Identify which cell holds the provided text, then report its (X, Y) central coordinate. 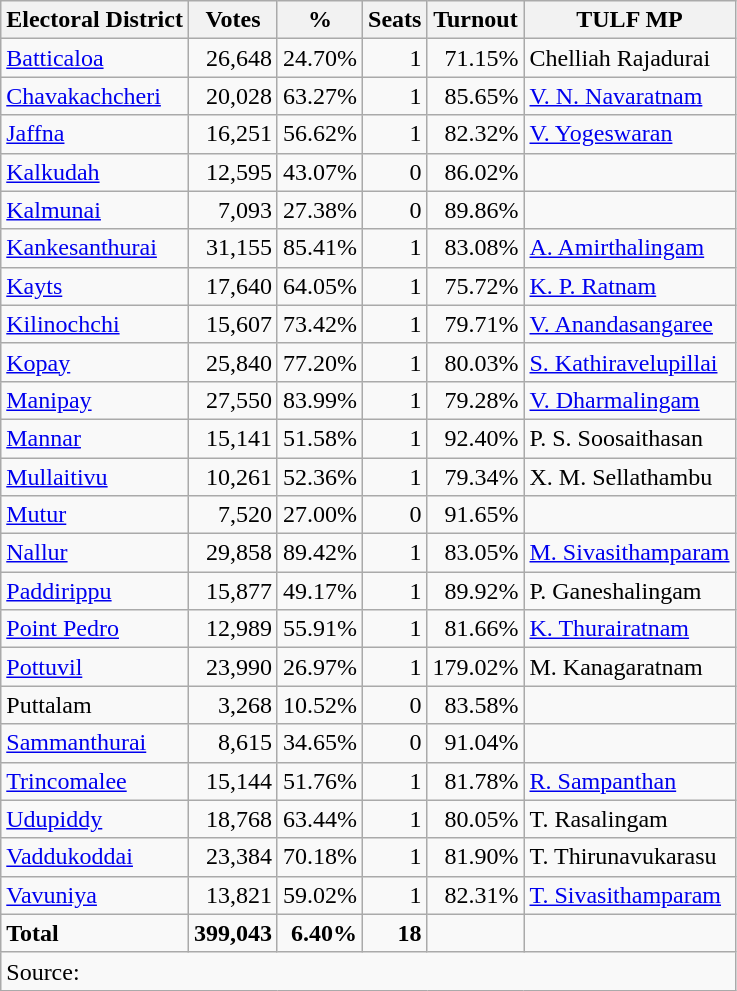
R. Sampanthan (630, 781)
10.52% (320, 705)
Mannar (95, 438)
P. S. Soosaithasan (630, 438)
S. Kathiravelupillai (630, 362)
85.41% (320, 248)
Pottuvil (95, 667)
79.71% (476, 324)
V. Anandasangaree (630, 324)
83.99% (320, 400)
80.05% (476, 819)
51.76% (320, 781)
Nallur (95, 553)
Vavuniya (95, 895)
Kayts (95, 286)
20,028 (232, 96)
81.78% (476, 781)
17,640 (232, 286)
26.97% (320, 667)
15,141 (232, 438)
P. Ganeshalingam (630, 591)
399,043 (232, 933)
82.31% (476, 895)
Sammanthurai (95, 743)
A. Amirthalingam (630, 248)
29,858 (232, 553)
Kalmunai (95, 210)
77.20% (320, 362)
15,144 (232, 781)
23,990 (232, 667)
Chelliah Rajadurai (630, 58)
K. Thurairatnam (630, 629)
91.65% (476, 515)
8,615 (232, 743)
K. P. Ratnam (630, 286)
15,877 (232, 591)
Turnout (476, 20)
56.62% (320, 134)
V. N. Navaratnam (630, 96)
64.05% (320, 286)
Kalkudah (95, 172)
31,155 (232, 248)
51.58% (320, 438)
10,261 (232, 477)
M. Sivasithamparam (630, 553)
Kopay (95, 362)
52.36% (320, 477)
27.38% (320, 210)
6.40% (320, 933)
79.34% (476, 477)
91.04% (476, 743)
85.65% (476, 96)
T. Sivasithamparam (630, 895)
89.86% (476, 210)
63.27% (320, 96)
25,840 (232, 362)
T. Thirunavukarasu (630, 857)
63.44% (320, 819)
3,268 (232, 705)
16,251 (232, 134)
27.00% (320, 515)
Mutur (95, 515)
18,768 (232, 819)
% (320, 20)
81.90% (476, 857)
Udupiddy (95, 819)
Paddirippu (95, 591)
86.02% (476, 172)
71.15% (476, 58)
83.05% (476, 553)
Seats (395, 20)
18 (395, 933)
70.18% (320, 857)
Puttalam (95, 705)
Total (95, 933)
34.65% (320, 743)
V. Dharmalingam (630, 400)
X. M. Sellathambu (630, 477)
23,384 (232, 857)
49.17% (320, 591)
12,989 (232, 629)
Manipay (95, 400)
Electoral District (95, 20)
Mullaitivu (95, 477)
79.28% (476, 400)
75.72% (476, 286)
83.08% (476, 248)
179.02% (476, 667)
27,550 (232, 400)
7,093 (232, 210)
M. Kanagaratnam (630, 667)
73.42% (320, 324)
15,607 (232, 324)
TULF MP (630, 20)
T. Rasalingam (630, 819)
89.92% (476, 591)
Kilinochchi (95, 324)
Jaffna (95, 134)
82.32% (476, 134)
43.07% (320, 172)
12,595 (232, 172)
80.03% (476, 362)
Point Pedro (95, 629)
V. Yogeswaran (630, 134)
89.42% (320, 553)
Chavakachcheri (95, 96)
Kankesanthurai (95, 248)
7,520 (232, 515)
81.66% (476, 629)
Trincomalee (95, 781)
Batticaloa (95, 58)
13,821 (232, 895)
55.91% (320, 629)
92.40% (476, 438)
Vaddukoddai (95, 857)
26,648 (232, 58)
Source: (368, 971)
24.70% (320, 58)
Votes (232, 20)
59.02% (320, 895)
83.58% (476, 705)
